Locate the cell with the specified text and output its [x, y] center coordinate. 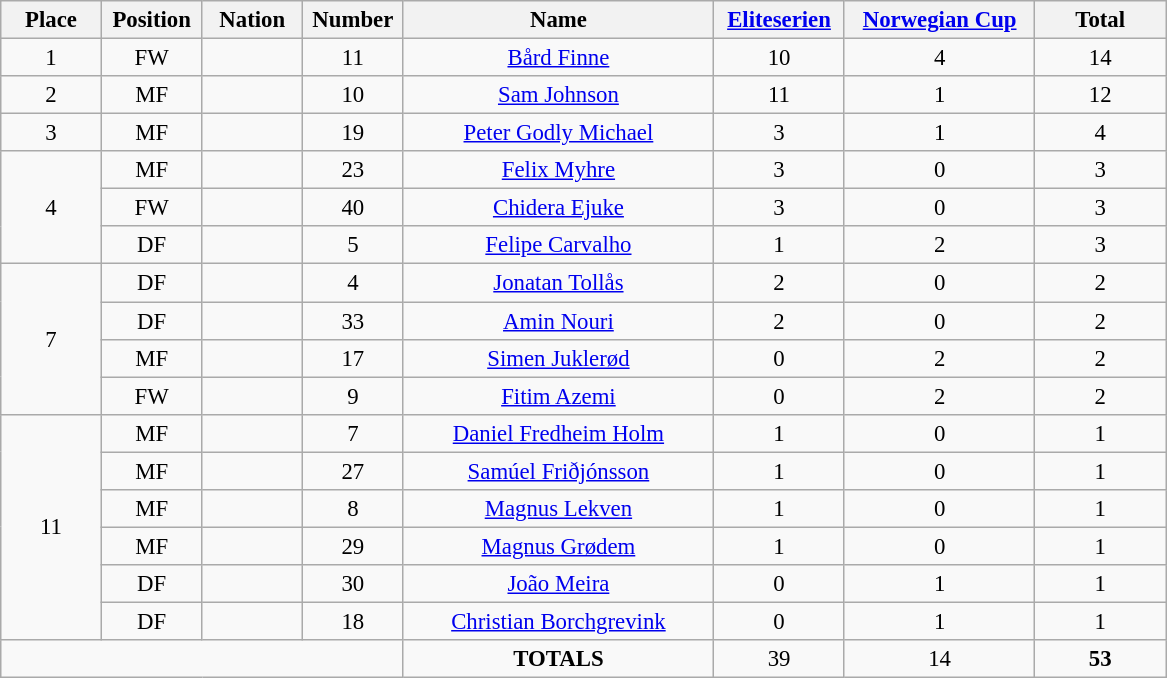
18 [354, 621]
27 [354, 471]
Felix Myhre [558, 170]
Eliteserien [780, 20]
17 [354, 358]
29 [354, 546]
Magnus Lekven [558, 509]
Sam Johnson [558, 95]
Chidera Ejuke [558, 208]
Jonatan Tollås [558, 283]
Christian Borchgrevink [558, 621]
Name [558, 20]
João Meira [558, 584]
19 [354, 133]
Simen Juklerød [558, 358]
30 [354, 584]
Fitim Azemi [558, 396]
Total [1100, 20]
40 [354, 208]
39 [780, 659]
Norwegian Cup [940, 20]
33 [354, 321]
Bård Finne [558, 58]
8 [354, 509]
Position [152, 20]
12 [1100, 95]
Amin Nouri [558, 321]
Daniel Fredheim Holm [558, 433]
Magnus Grødem [558, 546]
Samúel Friðjónsson [558, 471]
Nation [252, 20]
TOTALS [558, 659]
Number [354, 20]
Place [52, 20]
53 [1100, 659]
23 [354, 170]
Felipe Carvalho [558, 245]
5 [354, 245]
Peter Godly Michael [558, 133]
9 [354, 396]
